Output the [x, y] coordinate of the center of the cell containing the given text.  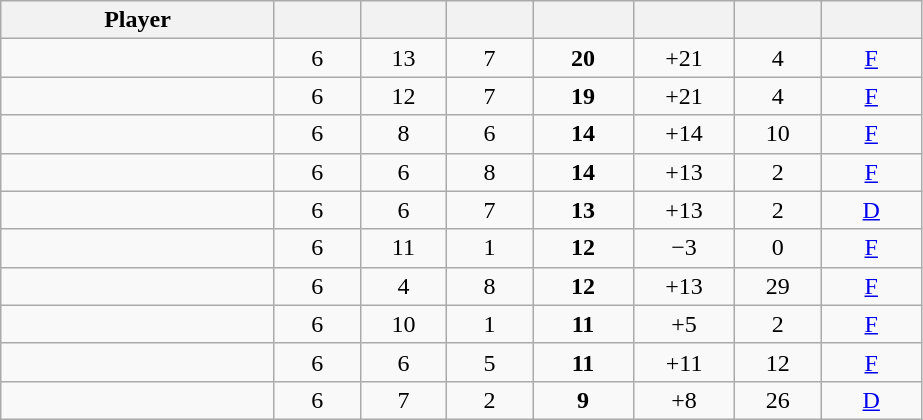
19 [582, 96]
29 [778, 286]
Player [138, 20]
−3 [684, 248]
9 [582, 400]
5 [489, 362]
0 [778, 248]
20 [582, 58]
+5 [684, 324]
26 [778, 400]
+11 [684, 362]
+14 [684, 134]
+8 [684, 400]
